Capture the cell that displays the provided text and extract its (x, y) central coordinate. 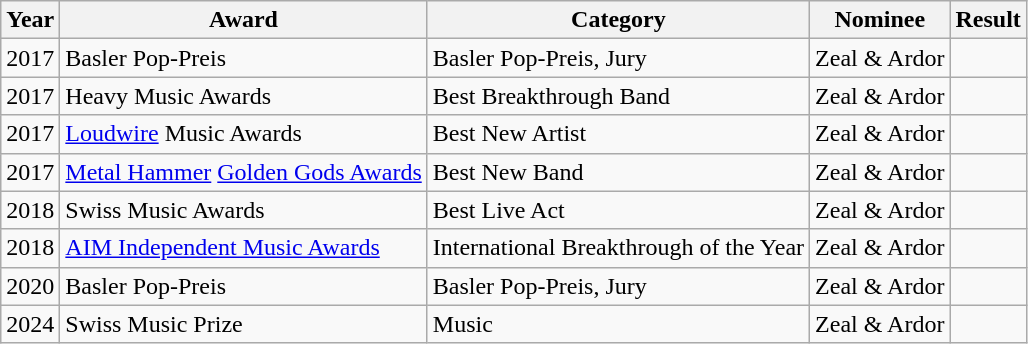
2020 (30, 286)
Result (988, 20)
Best New Artist (618, 134)
Best Live Act (618, 210)
2024 (30, 324)
International Breakthrough of the Year (618, 248)
Swiss Music Prize (244, 324)
Music (618, 324)
Heavy Music Awards (244, 96)
Nominee (880, 20)
Swiss Music Awards (244, 210)
Best Breakthrough Band (618, 96)
Category (618, 20)
Award (244, 20)
AIM Independent Music Awards (244, 248)
Metal Hammer Golden Gods Awards (244, 172)
Year (30, 20)
Loudwire Music Awards (244, 134)
Best New Band (618, 172)
